Output the [x, y] coordinate of the center of the cell containing the given text.  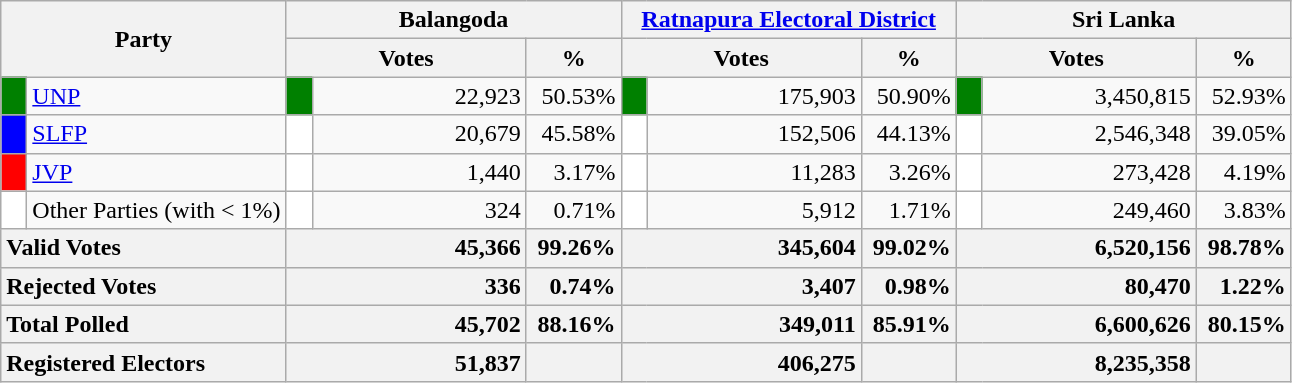
99.02% [908, 248]
Sri Lanka [1124, 20]
3,407 [741, 286]
6,600,626 [1076, 324]
98.78% [1244, 248]
0.71% [574, 210]
0.74% [574, 286]
Party [144, 39]
2,546,348 [1089, 134]
3.83% [1244, 210]
0.98% [908, 286]
50.90% [908, 96]
52.93% [1244, 96]
Rejected Votes [144, 286]
Ratnapura Electoral District [788, 20]
44.13% [908, 134]
11,283 [754, 172]
80.15% [1244, 324]
152,506 [754, 134]
20,679 [419, 134]
Valid Votes [144, 248]
1,440 [419, 172]
273,428 [1089, 172]
UNP [156, 96]
SLFP [156, 134]
345,604 [741, 248]
249,460 [1089, 210]
3.26% [908, 172]
5,912 [754, 210]
Total Polled [144, 324]
50.53% [574, 96]
1.71% [908, 210]
Balangoda [454, 20]
39.05% [1244, 134]
324 [419, 210]
85.91% [908, 324]
Registered Electors [144, 362]
175,903 [754, 96]
45.58% [574, 134]
406,275 [741, 362]
45,366 [406, 248]
349,011 [741, 324]
45,702 [406, 324]
4.19% [1244, 172]
22,923 [419, 96]
Other Parties (with < 1%) [156, 210]
51,837 [406, 362]
80,470 [1076, 286]
3.17% [574, 172]
JVP [156, 172]
6,520,156 [1076, 248]
88.16% [574, 324]
336 [406, 286]
99.26% [574, 248]
1.22% [1244, 286]
3,450,815 [1089, 96]
8,235,358 [1076, 362]
